For the text-containing cell, return its midpoint in [X, Y] coordinate format. 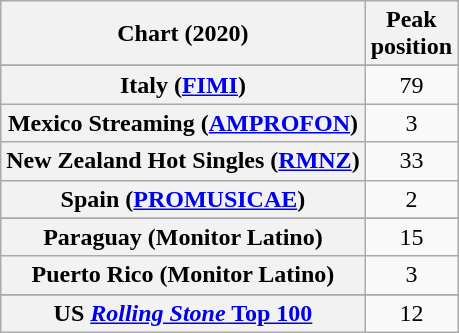
Paraguay (Monitor Latino) [183, 237]
15 [411, 237]
Peakposition [411, 34]
2 [411, 199]
79 [411, 85]
US Rolling Stone Top 100 [183, 313]
33 [411, 161]
Puerto Rico (Monitor Latino) [183, 275]
New Zealand Hot Singles (RMNZ) [183, 161]
Spain (PROMUSICAE) [183, 199]
12 [411, 313]
Chart (2020) [183, 34]
Italy (FIMI) [183, 85]
Mexico Streaming (AMPROFON) [183, 123]
